Output the [x, y] coordinate of the center of the cell containing the given text.  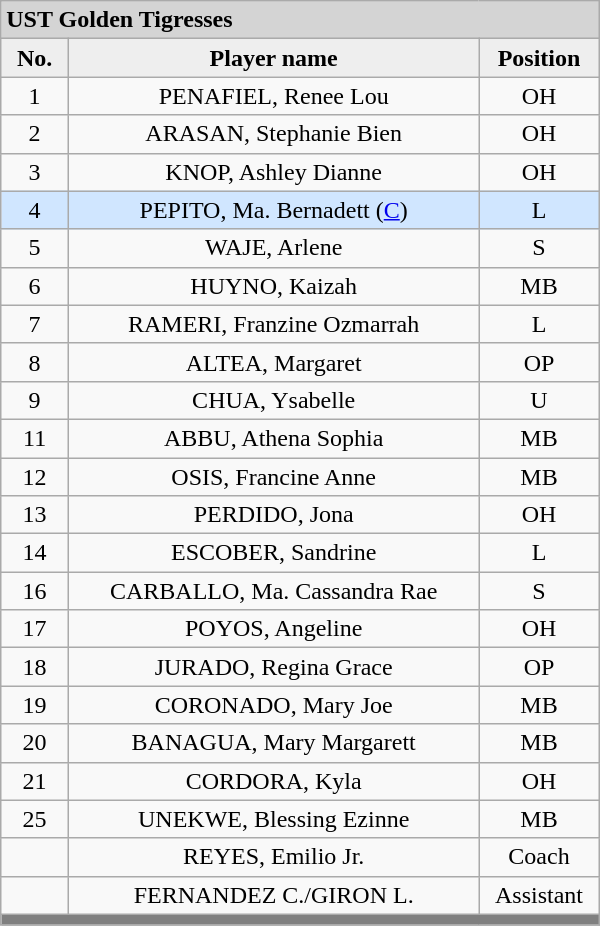
18 [35, 667]
13 [35, 515]
ARASAN, Stephanie Bien [274, 134]
CARBALLO, Ma. Cassandra Rae [274, 591]
JURADO, Regina Grace [274, 667]
3 [35, 172]
21 [35, 781]
14 [35, 553]
1 [35, 96]
CORONADO, Mary Joe [274, 705]
Assistant [539, 895]
ABBU, Athena Sophia [274, 438]
UNEKWE, Blessing Ezinne [274, 819]
ESCOBER, Sandrine [274, 553]
19 [35, 705]
11 [35, 438]
Coach [539, 857]
9 [35, 400]
KNOP, Ashley Dianne [274, 172]
25 [35, 819]
U [539, 400]
PENAFIEL, Renee Lou [274, 96]
HUYNO, Kaizah [274, 286]
POYOS, Angeline [274, 629]
BANAGUA, Mary Margarett [274, 743]
CORDORA, Kyla [274, 781]
17 [35, 629]
7 [35, 324]
ALTEA, Margaret [274, 362]
CHUA, Ysabelle [274, 400]
PERDIDO, Jona [274, 515]
OSIS, Francine Anne [274, 477]
5 [35, 248]
REYES, Emilio Jr. [274, 857]
Player name [274, 58]
4 [35, 210]
Position [539, 58]
8 [35, 362]
UST Golden Tigresses [300, 20]
20 [35, 743]
No. [35, 58]
2 [35, 134]
12 [35, 477]
WAJE, Arlene [274, 248]
6 [35, 286]
PEPITO, Ma. Bernadett (C) [274, 210]
16 [35, 591]
RAMERI, Franzine Ozmarrah [274, 324]
FERNANDEZ C./GIRON L. [274, 895]
